Search for the cell housing the specified text and yield its [x, y] center coordinate. 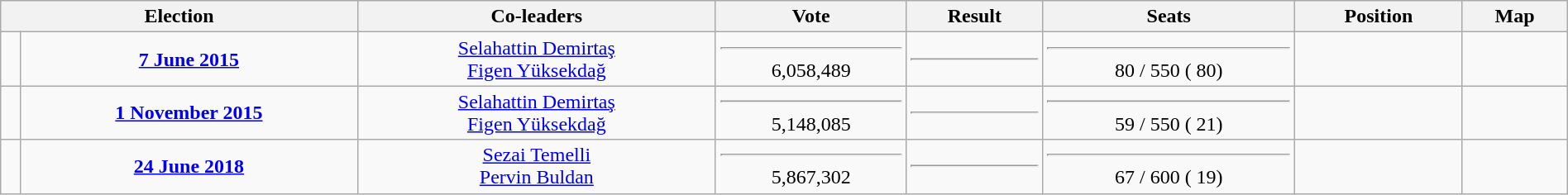
24 June 2018 [189, 167]
80 / 550 ( 80) [1169, 59]
Vote [810, 17]
Co-leaders [536, 17]
Position [1379, 17]
6,058,489 [810, 59]
67 / 600 ( 19) [1169, 167]
Seats [1169, 17]
1 November 2015 [189, 112]
5,148,085 [810, 112]
Result [974, 17]
Map [1515, 17]
7 June 2015 [189, 59]
Sezai TemelliPervin Buldan [536, 167]
5,867,302 [810, 167]
59 / 550 ( 21) [1169, 112]
Election [179, 17]
